Determine the [X, Y] coordinate at the center of the cell enclosing the given text.  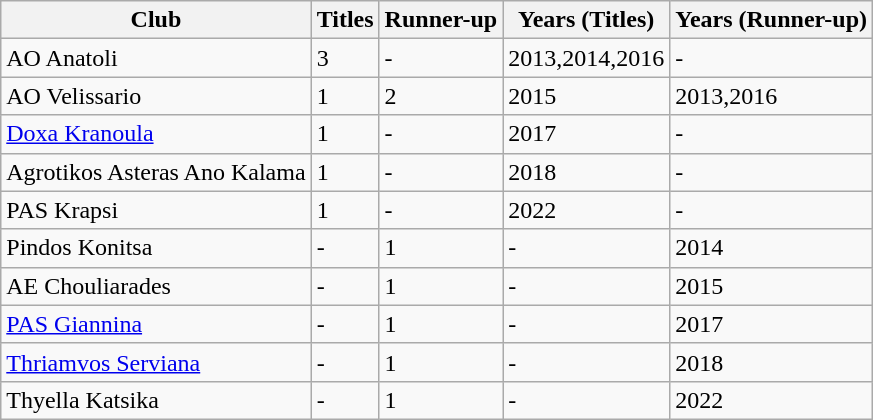
AE Chouliarades [156, 286]
Years (Titles) [586, 20]
2013,2014,2016 [586, 58]
Runner-up [441, 20]
Thyella Katsika [156, 400]
AO Velissario [156, 96]
2014 [772, 248]
2013,2016 [772, 96]
Titles [345, 20]
Thriamvos Serviana [156, 362]
3 [345, 58]
AO Anatoli [156, 58]
PAS Giannina [156, 324]
Pindos Konitsa [156, 248]
Agrotikos Asteras Ano Kalama [156, 172]
Club [156, 20]
Years (Runner-up) [772, 20]
PAS Krapsi [156, 210]
Doxa Kranoula [156, 134]
2 [441, 96]
